Find where the given text appears and provide that cell's center as [x, y] coordinate. 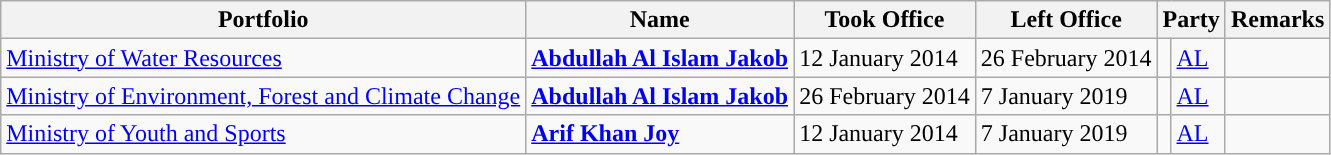
Ministry of Environment, Forest and Climate Change [264, 96]
Name [660, 20]
Party [1191, 20]
Took Office [885, 20]
Portfolio [264, 20]
Arif Khan Joy [660, 134]
Ministry of Water Resources [264, 58]
Remarks [1277, 20]
Ministry of Youth and Sports [264, 134]
Left Office [1066, 20]
